Locate the cell with the specified text and output its (X, Y) center coordinate. 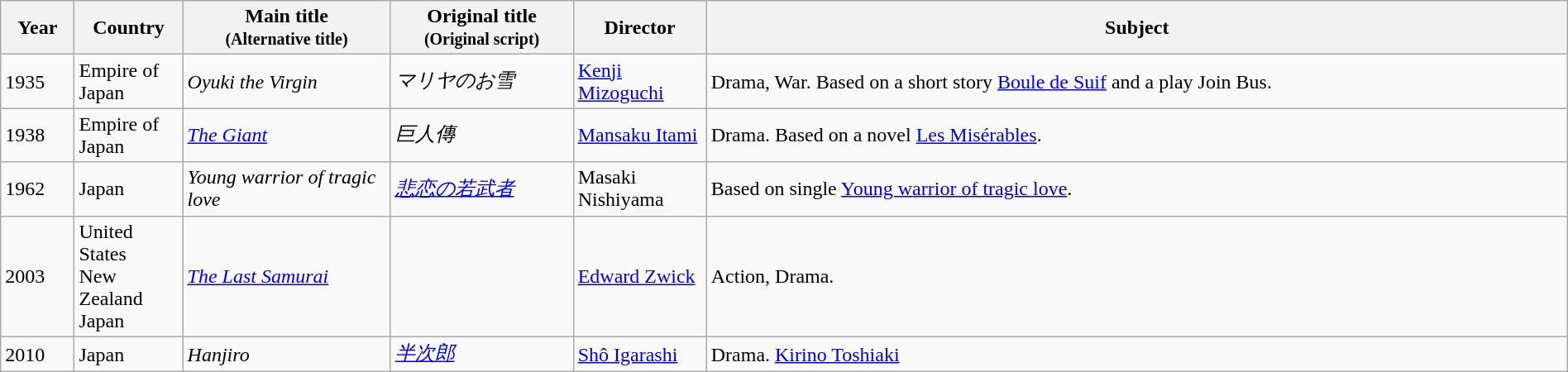
Kenji Mizoguchi (640, 81)
United StatesNew ZealandJapan (129, 276)
Main title(Alternative title) (286, 28)
Edward Zwick (640, 276)
Country (129, 28)
2010 (38, 354)
Shô Igarashi (640, 354)
Director (640, 28)
Subject (1136, 28)
1935 (38, 81)
巨人傳 (481, 136)
Mansaku Itami (640, 136)
1962 (38, 188)
Drama. Based on a novel Les Misérables. (1136, 136)
2003 (38, 276)
Action, Drama. (1136, 276)
マリヤのお雪 (481, 81)
Masaki Nishiyama (640, 188)
Drama. Kirino Toshiaki (1136, 354)
1938 (38, 136)
Original title(Original script) (481, 28)
Oyuki the Virgin (286, 81)
半次郎 (481, 354)
Young warrior of tragic love (286, 188)
The Last Samurai (286, 276)
Based on single Young warrior of tragic love. (1136, 188)
悲恋の若武者 (481, 188)
Hanjiro (286, 354)
The Giant (286, 136)
Year (38, 28)
Drama, War. Based on a short story Boule de Suif and a play Join Bus. (1136, 81)
